Capture the cell that displays the provided text and extract its (x, y) central coordinate. 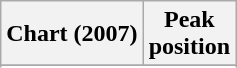
Peakposition (189, 34)
Chart (2007) (72, 34)
